Identify which cell holds the provided text, then report its [X, Y] central coordinate. 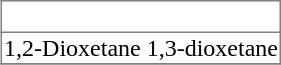
1,2-Dioxetane 1,3-dioxetane [141, 48]
